From the cell containing the given text, extract its center point as (X, Y) coordinate. 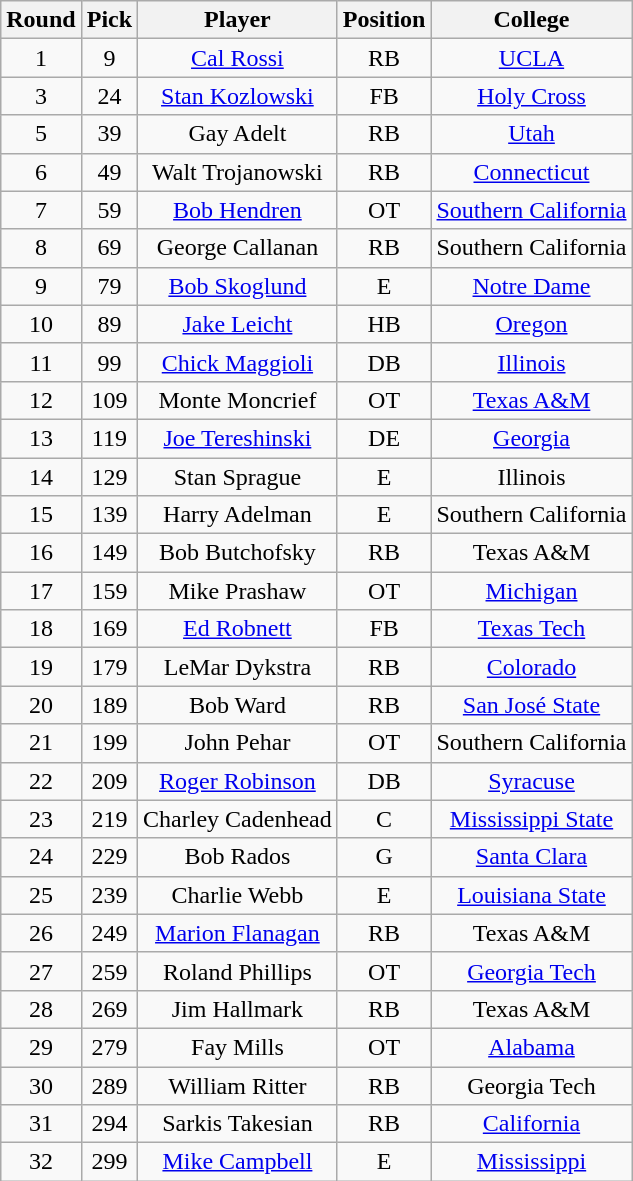
Monte Moncrief (238, 400)
29 (41, 1047)
189 (109, 705)
Player (238, 20)
26 (41, 933)
Jim Hallmark (238, 1009)
3 (41, 96)
Charley Cadenhead (238, 819)
Round (41, 20)
Louisiana State (532, 895)
28 (41, 1009)
23 (41, 819)
239 (109, 895)
Mike Prashaw (238, 591)
17 (41, 591)
DE (384, 438)
Bob Hendren (238, 210)
Michigan (532, 591)
Roger Robinson (238, 781)
129 (109, 477)
16 (41, 553)
C (384, 819)
Roland Phillips (238, 971)
Harry Adelman (238, 515)
Syracuse (532, 781)
Bob Skoglund (238, 286)
89 (109, 324)
Santa Clara (532, 857)
LeMar Dykstra (238, 667)
Stan Kozlowski (238, 96)
15 (41, 515)
Holy Cross (532, 96)
109 (109, 400)
259 (109, 971)
19 (41, 667)
Marion Flanagan (238, 933)
149 (109, 553)
159 (109, 591)
California (532, 1124)
11 (41, 362)
20 (41, 705)
49 (109, 172)
79 (109, 286)
San José State (532, 705)
219 (109, 819)
Cal Rossi (238, 58)
Pick (109, 20)
139 (109, 515)
99 (109, 362)
14 (41, 477)
199 (109, 743)
Jake Leicht (238, 324)
5 (41, 134)
College (532, 20)
Mississippi State (532, 819)
1 (41, 58)
Stan Sprague (238, 477)
30 (41, 1085)
Alabama (532, 1047)
Chick Maggioli (238, 362)
Texas Tech (532, 629)
HB (384, 324)
10 (41, 324)
6 (41, 172)
Joe Tereshinski (238, 438)
289 (109, 1085)
18 (41, 629)
Colorado (532, 667)
279 (109, 1047)
Charlie Webb (238, 895)
Connecticut (532, 172)
Gay Adelt (238, 134)
John Pehar (238, 743)
59 (109, 210)
Fay Mills (238, 1047)
Position (384, 20)
32 (41, 1162)
George Callanan (238, 248)
Bob Rados (238, 857)
294 (109, 1124)
Notre Dame (532, 286)
169 (109, 629)
39 (109, 134)
Walt Trojanowski (238, 172)
31 (41, 1124)
Mike Campbell (238, 1162)
299 (109, 1162)
William Ritter (238, 1085)
119 (109, 438)
Georgia (532, 438)
22 (41, 781)
21 (41, 743)
12 (41, 400)
Bob Butchofsky (238, 553)
Ed Robnett (238, 629)
Bob Ward (238, 705)
G (384, 857)
229 (109, 857)
69 (109, 248)
Oregon (532, 324)
Sarkis Takesian (238, 1124)
209 (109, 781)
8 (41, 248)
UCLA (532, 58)
7 (41, 210)
25 (41, 895)
13 (41, 438)
269 (109, 1009)
Utah (532, 134)
27 (41, 971)
Mississippi (532, 1162)
249 (109, 933)
179 (109, 667)
